Scan for the cell matching the given text and deliver its (X, Y) coordinate at center. 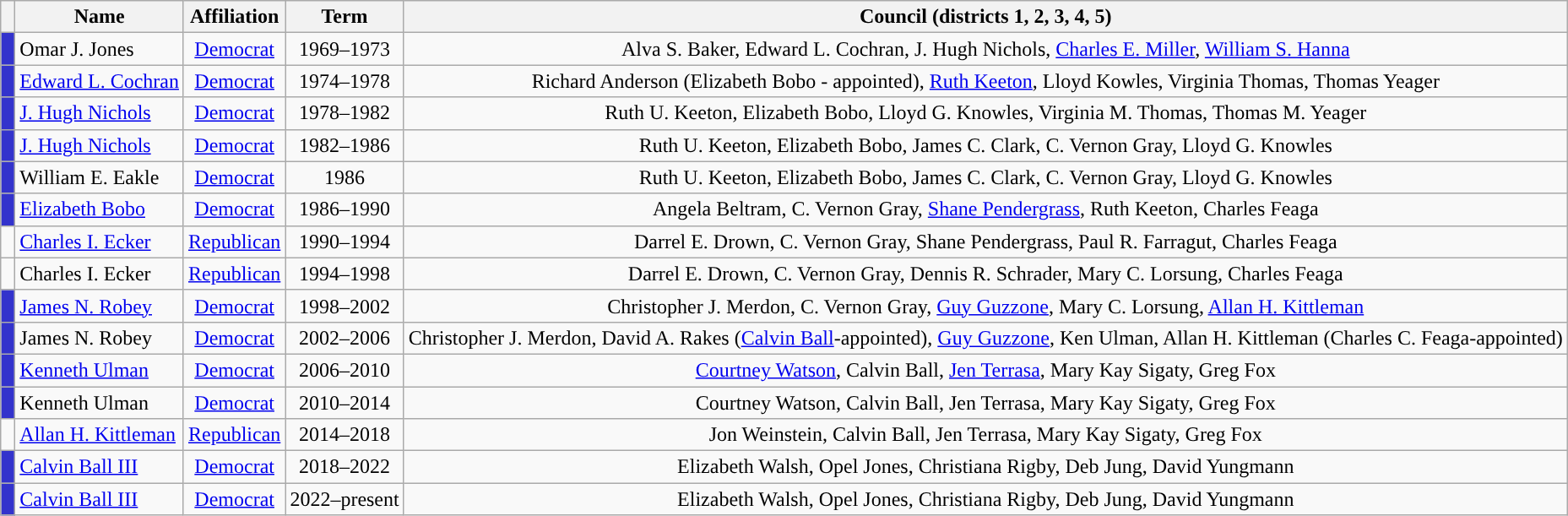
2014–2018 (345, 435)
1978–1982 (345, 113)
1990–1994 (345, 242)
1994–1998 (345, 274)
Edward L. Cochran (100, 81)
Allan H. Kittleman (100, 435)
Alva S. Baker, Edward L. Cochran, J. Hugh Nichols, Charles E. Miller, William S. Hanna (985, 49)
1986 (345, 177)
1974–1978 (345, 81)
Elizabeth Bobo (100, 209)
Ruth U. Keeton, Elizabeth Bobo, Lloyd G. Knowles, Virginia M. Thomas, Thomas M. Yeager (985, 113)
Council (districts 1, 2, 3, 4, 5) (985, 17)
Angela Beltram, C. Vernon Gray, Shane Pendergrass, Ruth Keeton, Charles Feaga (985, 209)
1969–1973 (345, 49)
2006–2010 (345, 370)
Jon Weinstein, Calvin Ball, Jen Terrasa, Mary Kay Sigaty, Greg Fox (985, 435)
1982–1986 (345, 145)
Richard Anderson (Elizabeth Bobo - appointed), Ruth Keeton, Lloyd Kowles, Virginia Thomas, Thomas Yeager (985, 81)
Term (345, 17)
Christopher J. Merdon, C. Vernon Gray, Guy Guzzone, Mary C. Lorsung, Allan H. Kittleman (985, 306)
Name (100, 17)
William E. Eakle (100, 177)
2018–2022 (345, 467)
Darrel E. Drown, C. Vernon Gray, Dennis R. Schrader, Mary C. Lorsung, Charles Feaga (985, 274)
Christopher J. Merdon, David A. Rakes (Calvin Ball-appointed), Guy Guzzone, Ken Ulman, Allan H. Kittleman (Charles C. Feaga-appointed) (985, 338)
1986–1990 (345, 209)
Omar J. Jones (100, 49)
Darrel E. Drown, C. Vernon Gray, Shane Pendergrass, Paul R. Farragut, Charles Feaga (985, 242)
Affiliation (234, 17)
1998–2002 (345, 306)
2002–2006 (345, 338)
2010–2014 (345, 403)
2022–present (345, 499)
